Search for the cell housing the specified text and yield its [x, y] center coordinate. 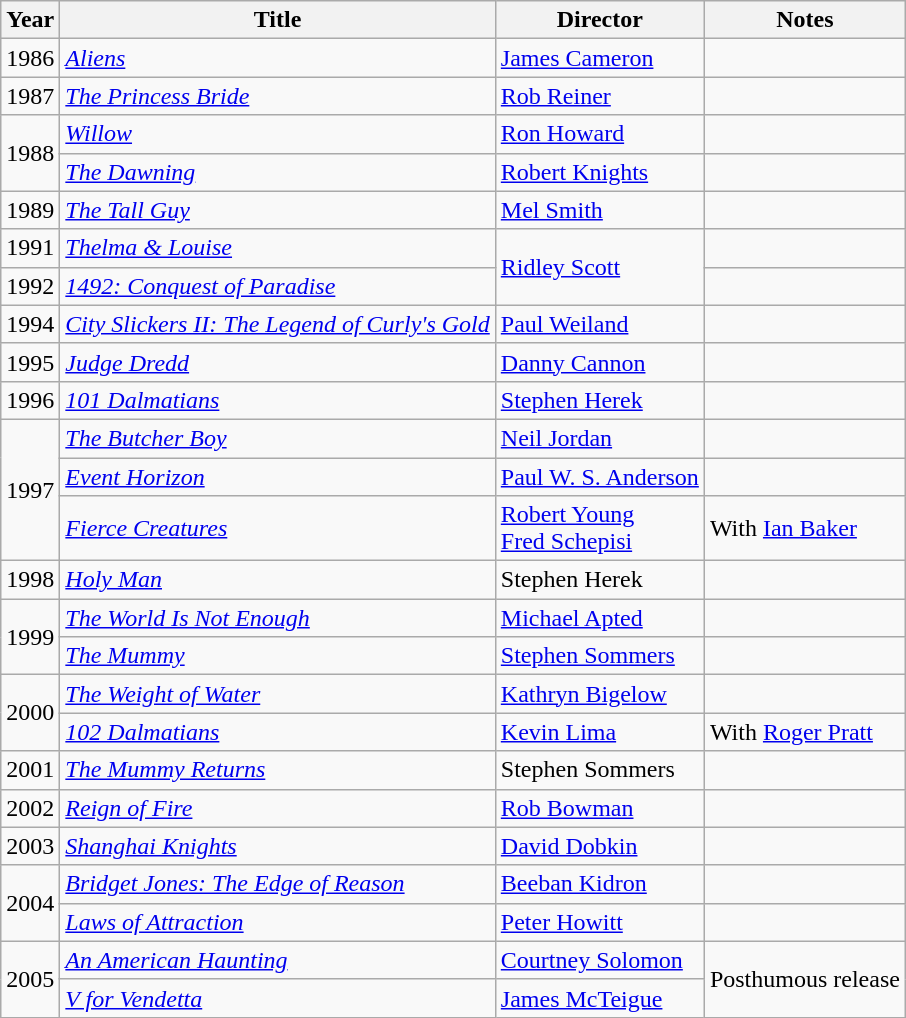
With Roger Pratt [804, 732]
1991 [30, 248]
Thelma & Louise [278, 248]
Rob Bowman [600, 808]
Holy Man [278, 580]
Title [278, 20]
Ridley Scott [600, 267]
With Ian Baker [804, 528]
Neil Jordan [600, 438]
1988 [30, 153]
1996 [30, 400]
Ron Howard [600, 134]
Laws of Attraction [278, 922]
The Mummy [278, 656]
1992 [30, 286]
Event Horizon [278, 477]
1986 [30, 58]
Reign of Fire [278, 808]
City Slickers II: The Legend of Curly's Gold [278, 324]
The Princess Bride [278, 96]
Peter Howitt [600, 922]
1989 [30, 210]
Year [30, 20]
Danny Cannon [600, 362]
Notes [804, 20]
Beeban Kidron [600, 884]
Aliens [278, 58]
An American Haunting [278, 960]
1999 [30, 637]
Posthumous release [804, 979]
2001 [30, 770]
102 Dalmatians [278, 732]
Willow [278, 134]
The Butcher Boy [278, 438]
James Cameron [600, 58]
Rob Reiner [600, 96]
The Weight of Water [278, 694]
2005 [30, 979]
Judge Dredd [278, 362]
1998 [30, 580]
James McTeigue [600, 998]
101 Dalmatians [278, 400]
Robert Knights [600, 172]
2002 [30, 808]
Kevin Lima [600, 732]
Paul W. S. Anderson [600, 477]
Kathryn Bigelow [600, 694]
1492: Conquest of Paradise [278, 286]
The Tall Guy [278, 210]
Fierce Creatures [278, 528]
The Mummy Returns [278, 770]
1997 [30, 490]
1987 [30, 96]
2004 [30, 903]
The Dawning [278, 172]
Courtney Solomon [600, 960]
V for Vendetta [278, 998]
Mel Smith [600, 210]
2000 [30, 713]
Director [600, 20]
Paul Weiland [600, 324]
2003 [30, 846]
The World Is Not Enough [278, 618]
David Dobkin [600, 846]
Shanghai Knights [278, 846]
Robert YoungFred Schepisi [600, 528]
Michael Apted [600, 618]
Bridget Jones: The Edge of Reason [278, 884]
1994 [30, 324]
1995 [30, 362]
